Identify which cell holds the provided text, then report its (X, Y) central coordinate. 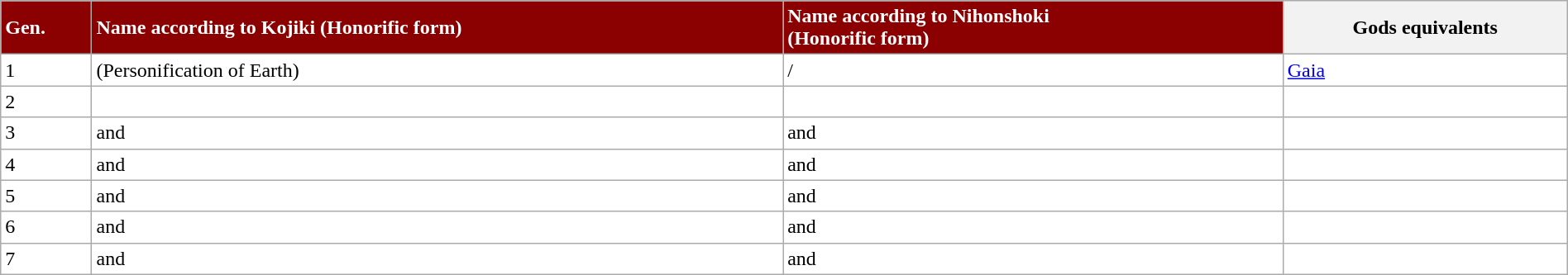
6 (46, 227)
(Personification of Earth) (437, 70)
1 (46, 70)
7 (46, 258)
/ (1034, 70)
Name according to Nihonshoki(Honorific form) (1034, 28)
Gaia (1425, 70)
Name according to Kojiki (Honorific form) (437, 28)
5 (46, 196)
Gods equivalents (1425, 28)
4 (46, 164)
3 (46, 133)
2 (46, 102)
Gen. (46, 28)
